Determine the (X, Y) coordinate at the center of the cell enclosing the given text.  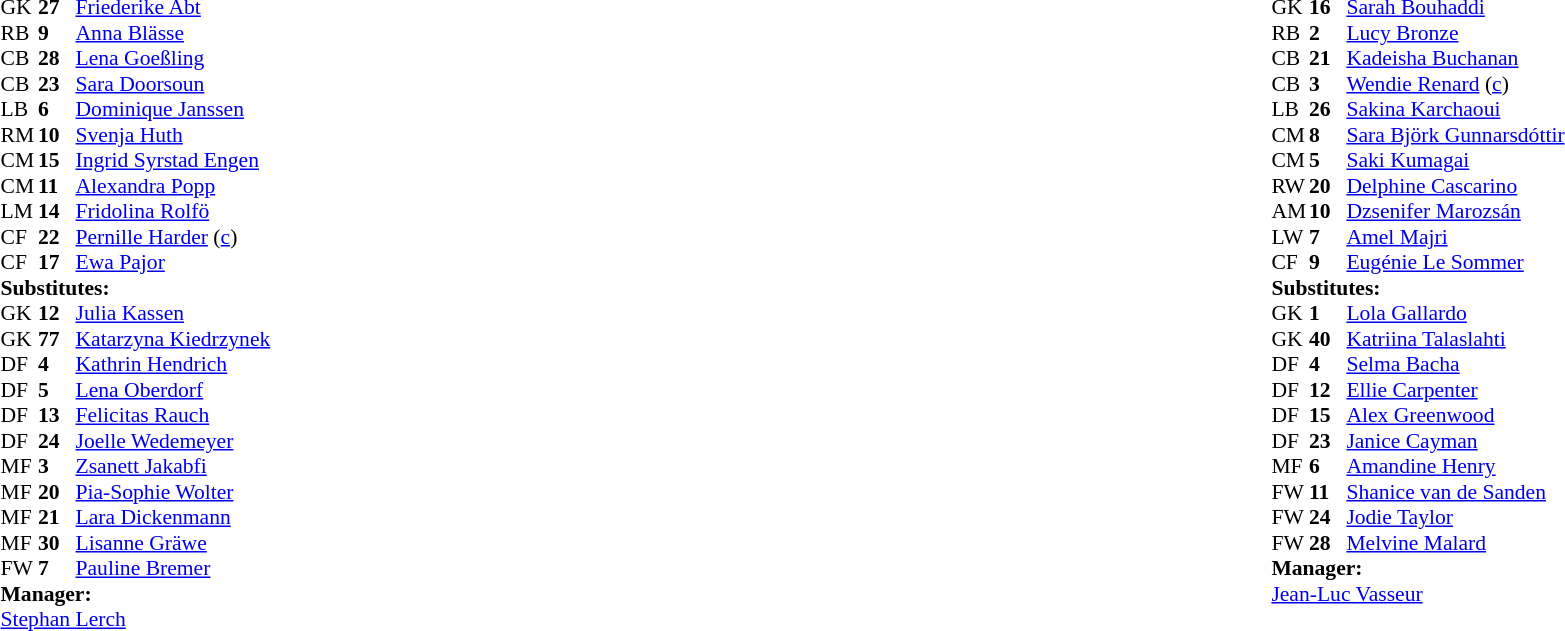
Melvine Malard (1455, 543)
Pauline Bremer (174, 569)
Pernille Harder (c) (174, 237)
Lena Oberdorf (174, 390)
Delphine Cascarino (1455, 186)
Jodie Taylor (1455, 517)
Lara Dickenmann (174, 517)
Sara Doorsoun (174, 84)
Saki Kumagai (1455, 161)
Katarzyna Kiedrzynek (174, 339)
Lucy Bronze (1455, 33)
8 (1328, 135)
Alexandra Popp (174, 186)
Zsanett Jakabfi (174, 467)
30 (57, 543)
Amandine Henry (1455, 467)
Eugénie Le Sommer (1455, 263)
Sara Björk Gunnarsdóttir (1455, 135)
Lola Gallardo (1455, 313)
Joelle Wedemeyer (174, 441)
LM (19, 211)
RM (19, 135)
Selma Bacha (1455, 365)
Kadeisha Buchanan (1455, 59)
Sakina Karchaoui (1455, 109)
Felicitas Rauch (174, 415)
Janice Cayman (1455, 441)
Lisanne Gräwe (174, 543)
1 (1328, 313)
Dominique Janssen (174, 109)
Svenja Huth (174, 135)
13 (57, 415)
Amel Majri (1455, 237)
Fridolina Rolfö (174, 211)
Katriina Talaslahti (1455, 339)
Wendie Renard (c) (1455, 84)
Kathrin Hendrich (174, 365)
40 (1328, 339)
Ingrid Syrstad Engen (174, 161)
Alex Greenwood (1455, 415)
Julia Kassen (174, 313)
2 (1328, 33)
Dzsenifer Marozsán (1455, 211)
22 (57, 237)
Pia-Sophie Wolter (174, 492)
17 (57, 263)
77 (57, 339)
Lena Goeßling (174, 59)
Ellie Carpenter (1455, 390)
AM (1290, 211)
Ewa Pajor (174, 263)
LW (1290, 237)
RW (1290, 186)
14 (57, 211)
26 (1328, 109)
Jean-Luc Vasseur (1418, 594)
Anna Blässe (174, 33)
Shanice van de Sanden (1455, 492)
